From the cell containing the given text, extract its center point as (X, Y) coordinate. 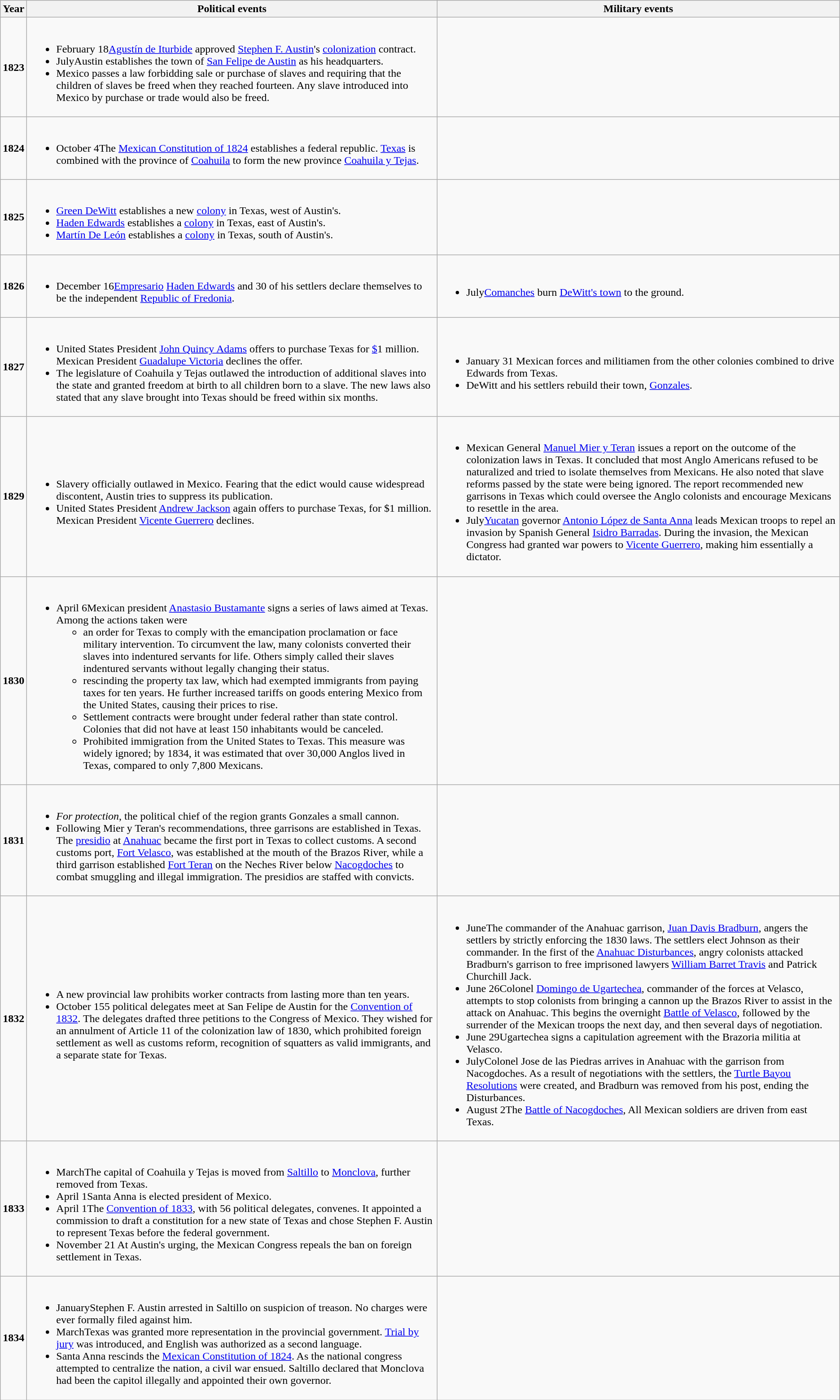
Year (13, 9)
1834 (13, 1338)
1830 (13, 680)
1833 (13, 1208)
JulyComanches burn DeWitt's town to the ground. (639, 286)
1825 (13, 217)
December 16Empresario Haden Edwards and 30 of his settlers declare themselves to be the independent Republic of Fredonia. (232, 286)
1829 (13, 496)
1826 (13, 286)
1827 (13, 367)
1832 (13, 1018)
1823 (13, 67)
1824 (13, 148)
Military events (639, 9)
Political events (232, 9)
1831 (13, 840)
